Search for the cell housing the specified text and yield its [x, y] center coordinate. 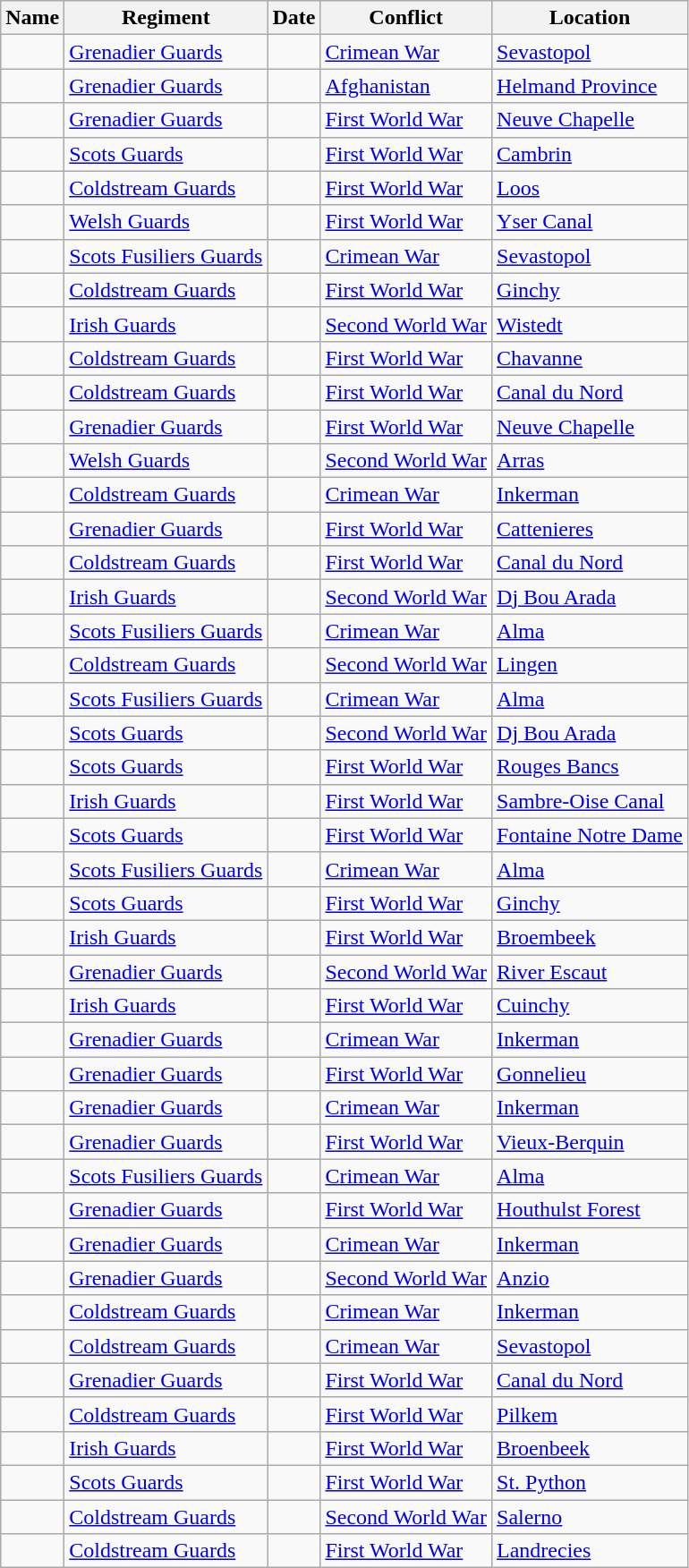
Salerno [591, 1517]
Afghanistan [406, 86]
St. Python [591, 1482]
Vieux-Berquin [591, 1142]
Cattenieres [591, 529]
Location [591, 18]
Helmand Province [591, 86]
Cambrin [591, 154]
Arras [591, 461]
Loos [591, 188]
Conflict [406, 18]
Pilkem [591, 1414]
Houthulst Forest [591, 1210]
Fontaine Notre Dame [591, 835]
Regiment [166, 18]
Gonnelieu [591, 1074]
Yser Canal [591, 222]
Lingen [591, 665]
Cuinchy [591, 1006]
Landrecies [591, 1551]
Name [32, 18]
Date [293, 18]
Broembeek [591, 937]
Rouges Bancs [591, 767]
Sambre-Oise Canal [591, 801]
Broenbeek [591, 1448]
Wistedt [591, 324]
Anzio [591, 1278]
Chavanne [591, 358]
River Escaut [591, 971]
